From the cell containing the given text, extract its center point as [X, Y] coordinate. 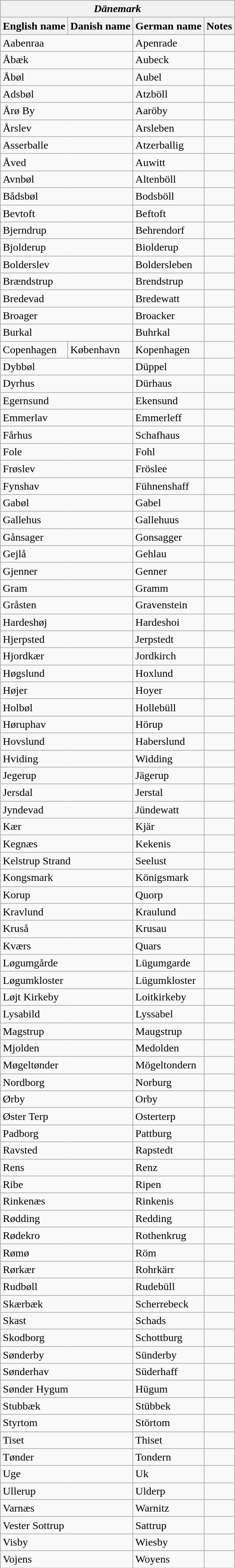
Rothenkrug [168, 1235]
Fohl [168, 452]
Atzerballig [168, 145]
Aabenraa [67, 43]
Renz [168, 1167]
Kongsmark [67, 878]
Altenböll [168, 179]
Bredevad [67, 299]
Pattburg [168, 1133]
Düppel [168, 367]
Röm [168, 1252]
Rømø [67, 1252]
Gonsagger [168, 537]
Møgeltønder [67, 1065]
Stubbæk [67, 1406]
Rørkær [67, 1269]
Rødekro [67, 1235]
Åbæk [67, 60]
Ørby [67, 1099]
Tondern [168, 1457]
Sattrup [168, 1525]
Woyens [168, 1559]
Gram [67, 588]
Jersdal [67, 793]
Loitkirkeby [168, 997]
Süderhaff [168, 1372]
Emmerlav [67, 418]
Broacker [168, 316]
Kelstrup Strand [67, 861]
Jordkirch [168, 656]
Warnitz [168, 1508]
Thiset [168, 1440]
Visby [67, 1542]
Dyrhus [67, 384]
Gabel [168, 503]
Dybbøl [67, 367]
Jyndevad [67, 810]
Uk [168, 1474]
Gråsten [67, 605]
Rinkenæs [67, 1201]
Løgumgårde [67, 963]
Rødding [67, 1218]
Norburg [168, 1082]
Kværs [67, 946]
Schads [168, 1321]
Rinkenis [168, 1201]
Emmerleff [168, 418]
Tiset [67, 1440]
Kravlund [67, 912]
Skast [67, 1321]
Schottburg [168, 1338]
Adsbøl [67, 94]
Frøslev [67, 469]
Kjär [168, 827]
Hoxlund [168, 673]
Bjolderup [67, 248]
Kopenhagen [168, 350]
Dänemark [117, 9]
Rudbøll [67, 1286]
Beftoft [168, 214]
Biolderup [168, 248]
Tønder [67, 1457]
Widding [168, 759]
Fynshav [67, 486]
Nordborg [67, 1082]
Løjt Kirkeby [67, 997]
Gravenstein [168, 605]
Hoyer [168, 690]
Atzböll [168, 94]
Lügumgarde [168, 963]
Ravsted [67, 1150]
Gramm [168, 588]
Hollebüll [168, 707]
Burkal [67, 333]
Gallehus [67, 520]
Gejlå [67, 554]
Medolden [168, 1048]
Løgumkloster [67, 980]
Boldersleben [168, 265]
Genner [168, 571]
Hviding [67, 759]
Lyssabel [168, 1014]
Mjolden [67, 1048]
Rudebüll [168, 1286]
Redding [168, 1218]
Auwitt [168, 162]
Broager [67, 316]
Bevtoft [67, 214]
Ullerup [67, 1491]
Mögeltondern [168, 1065]
Hjordkær [67, 656]
Skodborg [67, 1338]
Danish name [100, 26]
Apenrade [168, 43]
Königsmark [168, 878]
Jerpstedt [168, 639]
Sünderby [168, 1355]
Krusau [168, 929]
German name [168, 26]
Rapstedt [168, 1150]
Kekenis [168, 844]
Lysabild [67, 1014]
Ripen [168, 1184]
Quorp [168, 895]
Egernsund [67, 401]
Kruså [67, 929]
Årø By [67, 111]
Ulderp [168, 1491]
Kegnæs [67, 844]
Jegerup [67, 776]
Hardeshoi [168, 622]
Aaröby [168, 111]
Schafhaus [168, 435]
Fole [67, 452]
Brændstrup [67, 282]
Fröslee [168, 469]
Gallehuus [168, 520]
Quars [168, 946]
Hörup [168, 724]
Stübbek [168, 1406]
Sønderhav [67, 1372]
Varnæs [67, 1508]
Højer [67, 690]
Kær [67, 827]
Kraulund [168, 912]
Haberslund [168, 741]
Aubel [168, 77]
Styrtom [67, 1423]
Dürhaus [168, 384]
Åbøl [67, 77]
Åved [67, 162]
Ribe [67, 1184]
Bådsbøl [67, 196]
Høgslund [67, 673]
Uge [67, 1474]
Rohrkärr [168, 1269]
Arsleben [168, 128]
Gehlau [168, 554]
Brendstrup [168, 282]
Gabøl [67, 503]
Orby [168, 1099]
Ekensund [168, 401]
Störtom [168, 1423]
Bodsböll [168, 196]
Bjerndrup [67, 231]
Hjerpsted [67, 639]
Høruphav [67, 724]
Scherrebeck [168, 1304]
Buhrkal [168, 333]
Aubeck [168, 60]
Vester Sottrup [67, 1525]
Gjenner [67, 571]
Jägerup [168, 776]
Wiesby [168, 1542]
København [100, 350]
Magstrup [67, 1031]
Jündewatt [168, 810]
Notes [219, 26]
Hügum [168, 1389]
Maugstrup [168, 1031]
Gånsager [67, 537]
Copenhagen [34, 350]
Fårhus [67, 435]
English name [34, 26]
Padborg [67, 1133]
Hovslund [67, 741]
Hardeshøj [67, 622]
Rens [67, 1167]
Behrendorf [168, 231]
Årslev [67, 128]
Korup [67, 895]
Osterterp [168, 1116]
Fühnenshaff [168, 486]
Øster Terp [67, 1116]
Bolderslev [67, 265]
Holbøl [67, 707]
Avnbøl [67, 179]
Jerstal [168, 793]
Lügumkloster [168, 980]
Bredewatt [168, 299]
Vojens [67, 1559]
Sønderby [67, 1355]
Seelust [168, 861]
Skærbæk [67, 1304]
Asserballe [67, 145]
Sønder Hygum [67, 1389]
